Find where the given text appears and provide that cell's center as [X, Y] coordinate. 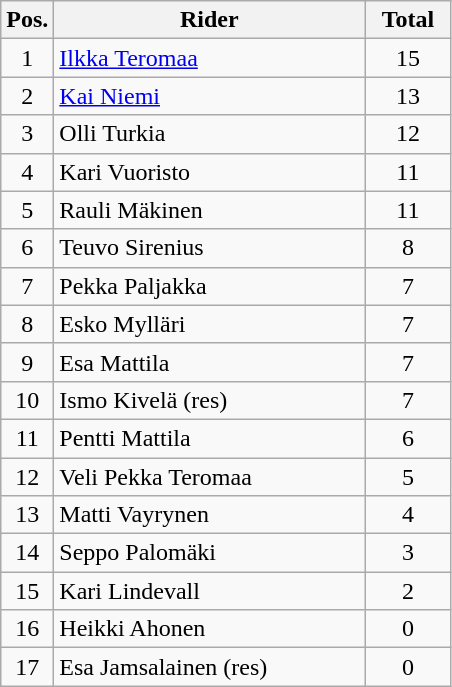
Pekka Paljakka [210, 286]
Rider [210, 20]
Heikki Ahonen [210, 629]
Teuvo Sirenius [210, 248]
Olli Turkia [210, 134]
Pos. [28, 20]
Rauli Mäkinen [210, 210]
17 [28, 667]
Kari Vuoristo [210, 172]
Esa Mattila [210, 362]
Esko Mylläri [210, 324]
9 [28, 362]
Kari Lindevall [210, 591]
Esa Jamsalainen (res) [210, 667]
10 [28, 400]
1 [28, 58]
16 [28, 629]
Ismo Kivelä (res) [210, 400]
Seppo Palomäki [210, 553]
14 [28, 553]
Kai Niemi [210, 96]
Pentti Mattila [210, 438]
Veli Pekka Teromaa [210, 477]
Ilkka Teromaa [210, 58]
Total [408, 20]
Matti Vayrynen [210, 515]
